Identify which cell holds the provided text, then report its [x, y] central coordinate. 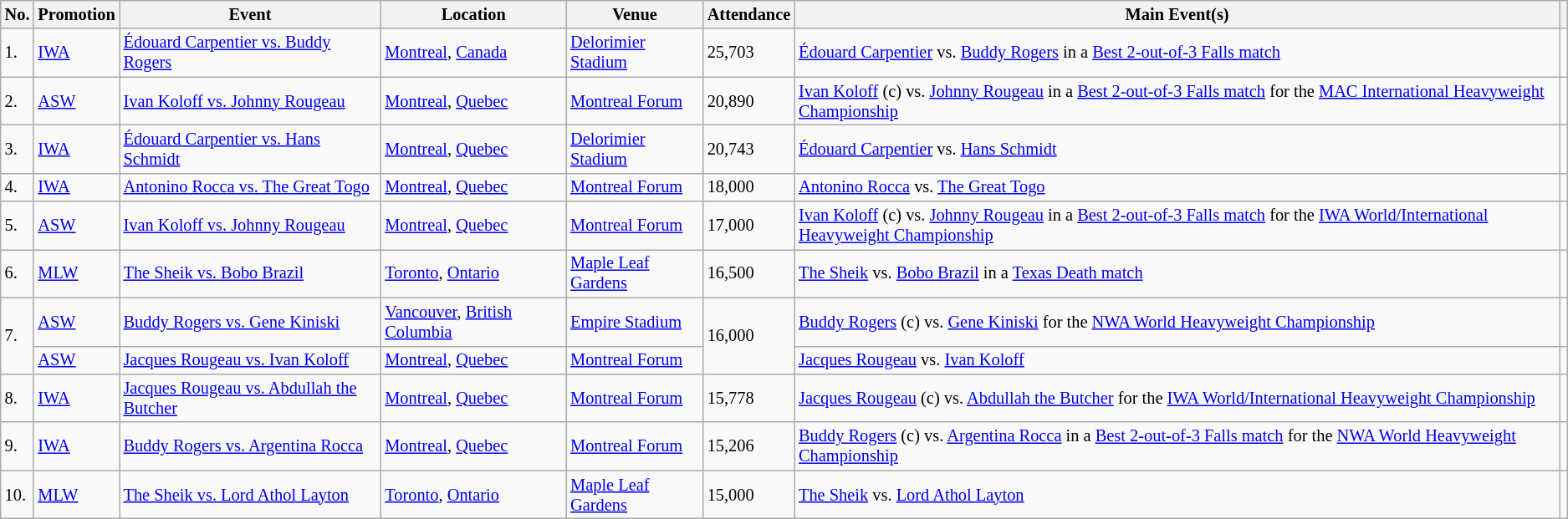
17,000 [749, 226]
Jacques Rougeau vs. Abdullah the Butcher [251, 398]
18,000 [749, 187]
6. [18, 273]
7. [18, 336]
25,703 [749, 53]
9. [18, 446]
Montreal, Canada [473, 53]
Ivan Koloff (c) vs. Johnny Rougeau in a Best 2-out-of-3 Falls match for the MAC International Heavyweight Championship [1177, 101]
Jacques Rougeau (c) vs. Abdullah the Butcher for the IWA World/International Heavyweight Championship [1177, 398]
1. [18, 53]
4. [18, 187]
Buddy Rogers vs. Gene Kiniski [251, 322]
The Sheik vs. Bobo Brazil [251, 273]
The Sheik vs. Bobo Brazil in a Texas Death match [1177, 273]
Attendance [749, 14]
16,000 [749, 336]
8. [18, 398]
15,778 [749, 398]
Vancouver, British Columbia [473, 322]
Buddy Rogers vs. Argentina Rocca [251, 446]
15,000 [749, 495]
Buddy Rogers (c) vs. Gene Kiniski for the NWA World Heavyweight Championship [1177, 322]
Édouard Carpentier vs. Buddy Rogers in a Best 2-out-of-3 Falls match [1177, 53]
No. [18, 14]
Édouard Carpentier vs. Buddy Rogers [251, 53]
Event [251, 14]
Venue [635, 14]
Empire Stadium [635, 322]
Ivan Koloff (c) vs. Johnny Rougeau in a Best 2-out-of-3 Falls match for the IWA World/International Heavyweight Championship [1177, 226]
Location [473, 14]
2. [18, 101]
20,743 [749, 149]
Main Event(s) [1177, 14]
Promotion [76, 14]
16,500 [749, 273]
10. [18, 495]
3. [18, 149]
15,206 [749, 446]
Buddy Rogers (c) vs. Argentina Rocca in a Best 2-out-of-3 Falls match for the NWA World Heavyweight Championship [1177, 446]
5. [18, 226]
20,890 [749, 101]
